Capture the cell that displays the provided text and extract its (x, y) central coordinate. 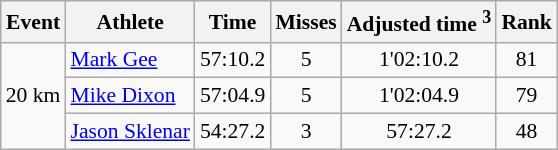
20 km (34, 96)
57:10.2 (232, 60)
1'02:04.9 (420, 96)
Mark Gee (130, 60)
1'02:10.2 (420, 60)
Athlete (130, 22)
3 (306, 132)
Event (34, 22)
Misses (306, 22)
Mike Dixon (130, 96)
57:27.2 (420, 132)
57:04.9 (232, 96)
Time (232, 22)
54:27.2 (232, 132)
48 (526, 132)
Adjusted time 3 (420, 22)
Jason Sklenar (130, 132)
81 (526, 60)
79 (526, 96)
Rank (526, 22)
